Extract the (x, y) coordinate from the center of the cell holding the provided text.  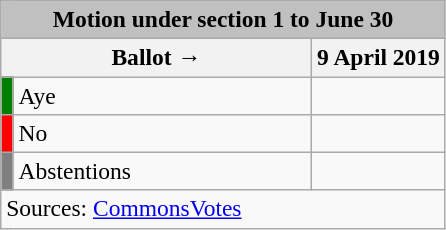
Motion under section 1 to June 30 (224, 19)
Ballot → (156, 57)
9 April 2019 (379, 57)
Sources: CommonsVotes (224, 209)
Abstentions (162, 171)
Aye (162, 95)
No (162, 133)
